Extract the [X, Y] coordinate from the center of the cell holding the provided text.  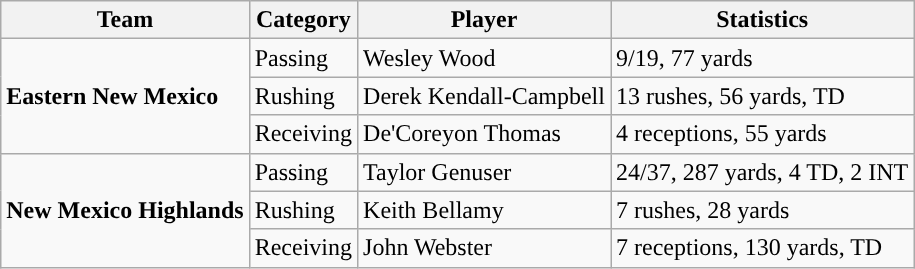
Keith Bellamy [484, 210]
Eastern New Mexico [125, 96]
7 receptions, 130 yards, TD [762, 248]
Team [125, 20]
9/19, 77 yards [762, 58]
New Mexico Highlands [125, 210]
4 receptions, 55 yards [762, 134]
Wesley Wood [484, 58]
Derek Kendall-Campbell [484, 96]
24/37, 287 yards, 4 TD, 2 INT [762, 172]
Taylor Genuser [484, 172]
13 rushes, 56 yards, TD [762, 96]
Category [303, 20]
Player [484, 20]
Statistics [762, 20]
7 rushes, 28 yards [762, 210]
De'Coreyon Thomas [484, 134]
John Webster [484, 248]
